Capture the cell that displays the provided text and extract its [X, Y] central coordinate. 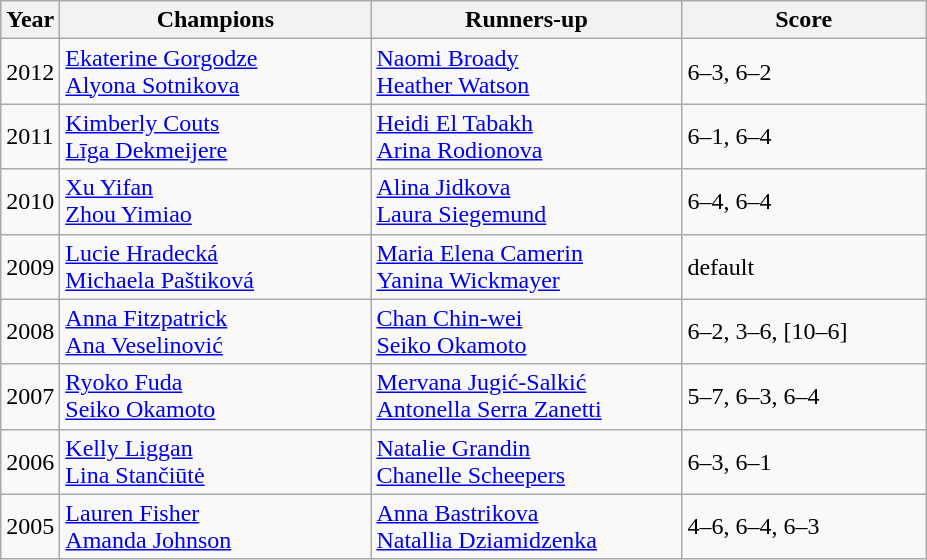
2009 [30, 266]
Lucie Hradecká Michaela Paštiková [216, 266]
Kelly Liggan Lina Stančiūtė [216, 462]
6–4, 6–4 [804, 202]
Alina Jidkova Laura Siegemund [526, 202]
Naomi Broady Heather Watson [526, 72]
2011 [30, 136]
Anna Bastrikova Natallia Dziamidzenka [526, 526]
Year [30, 20]
5–7, 6–3, 6–4 [804, 396]
4–6, 6–4, 6–3 [804, 526]
Lauren Fisher Amanda Johnson [216, 526]
Ekaterine Gorgodze Alyona Sotnikova [216, 72]
2010 [30, 202]
6–3, 6–1 [804, 462]
Ryoko Fuda Seiko Okamoto [216, 396]
6–1, 6–4 [804, 136]
default [804, 266]
6–2, 3–6, [10–6] [804, 332]
6–3, 6–2 [804, 72]
Runners-up [526, 20]
2007 [30, 396]
Score [804, 20]
Mervana Jugić-Salkić Antonella Serra Zanetti [526, 396]
Chan Chin-wei Seiko Okamoto [526, 332]
Kimberly Couts Līga Dekmeijere [216, 136]
Xu Yifan Zhou Yimiao [216, 202]
2006 [30, 462]
2012 [30, 72]
Champions [216, 20]
2005 [30, 526]
Heidi El Tabakh Arina Rodionova [526, 136]
Natalie Grandin Chanelle Scheepers [526, 462]
Anna Fitzpatrick Ana Veselinović [216, 332]
Maria Elena Camerin Yanina Wickmayer [526, 266]
2008 [30, 332]
